Return the [x, y] coordinate for the center point of the cell that contains the specified text.  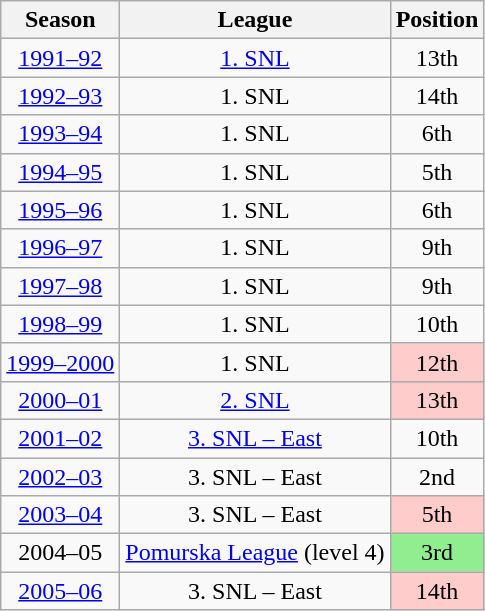
2000–01 [60, 400]
1991–92 [60, 58]
1996–97 [60, 248]
1995–96 [60, 210]
3rd [437, 553]
2001–02 [60, 438]
1994–95 [60, 172]
1998–99 [60, 324]
1999–2000 [60, 362]
2002–03 [60, 477]
2003–04 [60, 515]
12th [437, 362]
League [255, 20]
1997–98 [60, 286]
Season [60, 20]
1992–93 [60, 96]
Position [437, 20]
2005–06 [60, 591]
1993–94 [60, 134]
Pomurska League (level 4) [255, 553]
2004–05 [60, 553]
2. SNL [255, 400]
2nd [437, 477]
